Return the (X, Y) coordinate for the center point of the cell that contains the specified text.  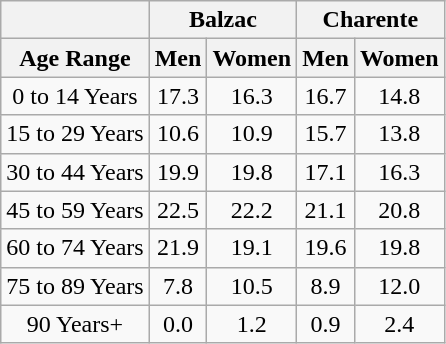
Age Range (75, 58)
75 to 89 Years (75, 286)
13.8 (399, 134)
45 to 59 Years (75, 210)
19.6 (326, 248)
17.1 (326, 172)
Balzac (222, 20)
0 to 14 Years (75, 96)
17.3 (178, 96)
Charente (370, 20)
0.0 (178, 324)
19.9 (178, 172)
7.8 (178, 286)
19.1 (252, 248)
8.9 (326, 286)
10.9 (252, 134)
30 to 44 Years (75, 172)
22.5 (178, 210)
21.9 (178, 248)
16.7 (326, 96)
22.2 (252, 210)
20.8 (399, 210)
60 to 74 Years (75, 248)
2.4 (399, 324)
1.2 (252, 324)
0.9 (326, 324)
15 to 29 Years (75, 134)
15.7 (326, 134)
10.6 (178, 134)
21.1 (326, 210)
10.5 (252, 286)
14.8 (399, 96)
12.0 (399, 286)
90 Years+ (75, 324)
